Determine the (X, Y) coordinate at the center of the cell enclosing the given text.  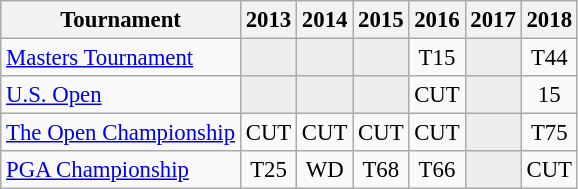
2017 (493, 20)
2015 (381, 20)
2016 (437, 20)
U.S. Open (121, 95)
T68 (381, 170)
T66 (437, 170)
Tournament (121, 20)
2014 (325, 20)
T25 (268, 170)
PGA Championship (121, 170)
T15 (437, 58)
WD (325, 170)
15 (549, 95)
2018 (549, 20)
T44 (549, 58)
T75 (549, 133)
Masters Tournament (121, 58)
The Open Championship (121, 133)
2013 (268, 20)
